Return (x, y) of the center of cell containing provided text 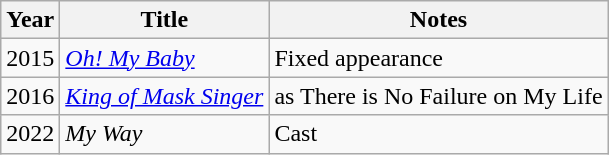
Oh! My Baby (164, 58)
Year (30, 20)
King of Mask Singer (164, 96)
Cast (438, 134)
as There is No Failure on My Life (438, 96)
2022 (30, 134)
My Way (164, 134)
Title (164, 20)
Notes (438, 20)
2016 (30, 96)
2015 (30, 58)
Fixed appearance (438, 58)
